Locate the cell with the specified text and output its (x, y) center coordinate. 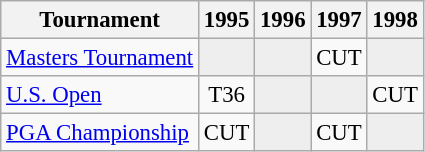
U.S. Open (100, 95)
1995 (227, 20)
1998 (395, 20)
1996 (283, 20)
T36 (227, 95)
PGA Championship (100, 133)
Masters Tournament (100, 58)
Tournament (100, 20)
1997 (339, 20)
